Determine the (X, Y) coordinate at the center of the cell enclosing the given text.  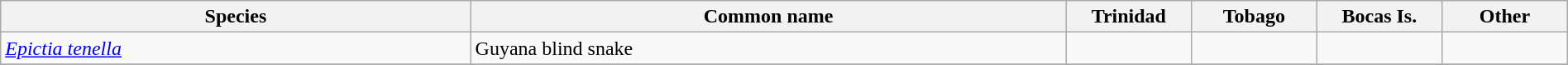
Species (236, 17)
Trinidad (1129, 17)
Other (1505, 17)
Tobago (1255, 17)
Guyana blind snake (768, 48)
Epictia tenella (236, 48)
Bocas Is. (1379, 17)
Common name (768, 17)
